Output the [X, Y] coordinate of the center of the cell containing the given text.  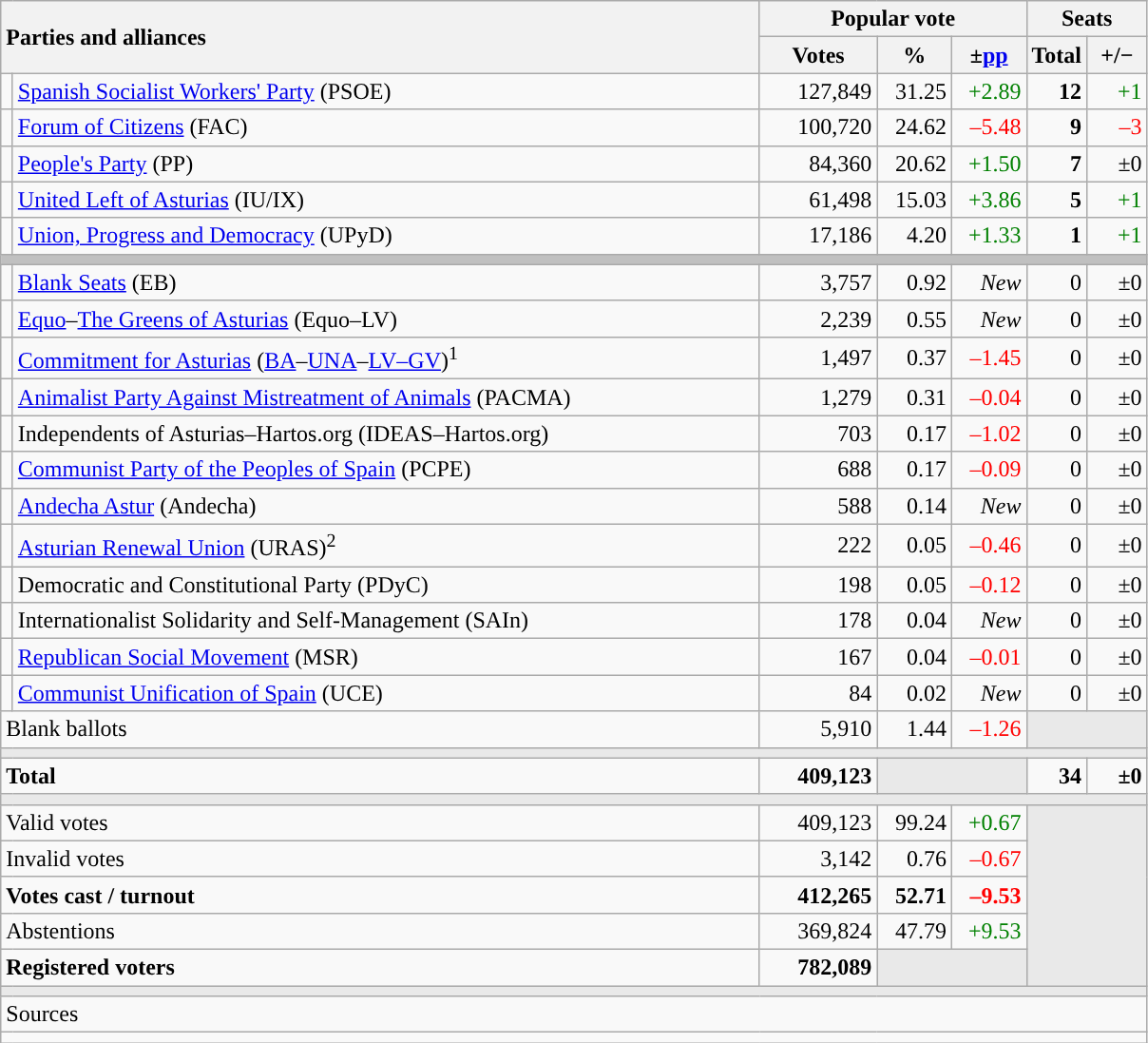
+9.53 [988, 931]
+0.67 [988, 822]
178 [818, 621]
2,239 [818, 319]
Independents of Asturias–Hartos.org (IDEAS–Hartos.org) [386, 434]
412,265 [818, 895]
Blank Seats (EB) [386, 282]
Invalid votes [380, 859]
+2.89 [988, 91]
4.20 [914, 236]
15.03 [914, 200]
Communist Unification of Spain (UCE) [386, 693]
+/− [1118, 55]
% [914, 55]
Andecha Astur (Andecha) [386, 506]
0.31 [914, 397]
3,142 [818, 859]
1,497 [818, 357]
People's Party (PP) [386, 164]
3,757 [818, 282]
1,279 [818, 397]
52.71 [914, 895]
99.24 [914, 822]
–1.02 [988, 434]
5,910 [818, 729]
Equo–The Greens of Asturias (Equo–LV) [386, 319]
84 [818, 693]
–1.26 [988, 729]
0.76 [914, 859]
0.92 [914, 282]
Commitment for Asturias (BA–UNA–LV–GV)1 [386, 357]
688 [818, 470]
100,720 [818, 127]
84,360 [818, 164]
703 [818, 434]
Valid votes [380, 822]
United Left of Asturias (IU/IX) [386, 200]
Sources [574, 1014]
20.62 [914, 164]
Registered voters [380, 967]
369,824 [818, 931]
–9.53 [988, 895]
Animalist Party Against Mistreatment of Animals (PACMA) [386, 397]
167 [818, 657]
–0.01 [988, 657]
222 [818, 546]
31.25 [914, 91]
+1.33 [988, 236]
0.37 [914, 357]
Republican Social Movement (MSR) [386, 657]
Democratic and Constitutional Party (PDyC) [386, 585]
782,089 [818, 967]
34 [1057, 776]
–0.04 [988, 397]
47.79 [914, 931]
7 [1057, 164]
17,186 [818, 236]
127,849 [818, 91]
Votes [818, 55]
–3 [1118, 127]
24.62 [914, 127]
–0.67 [988, 859]
–0.12 [988, 585]
9 [1057, 127]
Popular vote [893, 19]
Forum of Citizens (FAC) [386, 127]
–0.09 [988, 470]
Abstentions [380, 931]
5 [1057, 200]
Votes cast / turnout [380, 895]
Parties and alliances [380, 37]
Union, Progress and Democracy (UPyD) [386, 236]
0.14 [914, 506]
–5.48 [988, 127]
–1.45 [988, 357]
0.02 [914, 693]
+3.86 [988, 200]
198 [818, 585]
Communist Party of the Peoples of Spain (PCPE) [386, 470]
Seats [1087, 19]
Spanish Socialist Workers' Party (PSOE) [386, 91]
1 [1057, 236]
0.55 [914, 319]
+1.50 [988, 164]
61,498 [818, 200]
588 [818, 506]
Asturian Renewal Union (URAS)2 [386, 546]
12 [1057, 91]
Blank ballots [380, 729]
1.44 [914, 729]
±pp [988, 55]
–0.46 [988, 546]
Internationalist Solidarity and Self-Management (SAIn) [386, 621]
